Capture the cell that displays the provided text and extract its [X, Y] central coordinate. 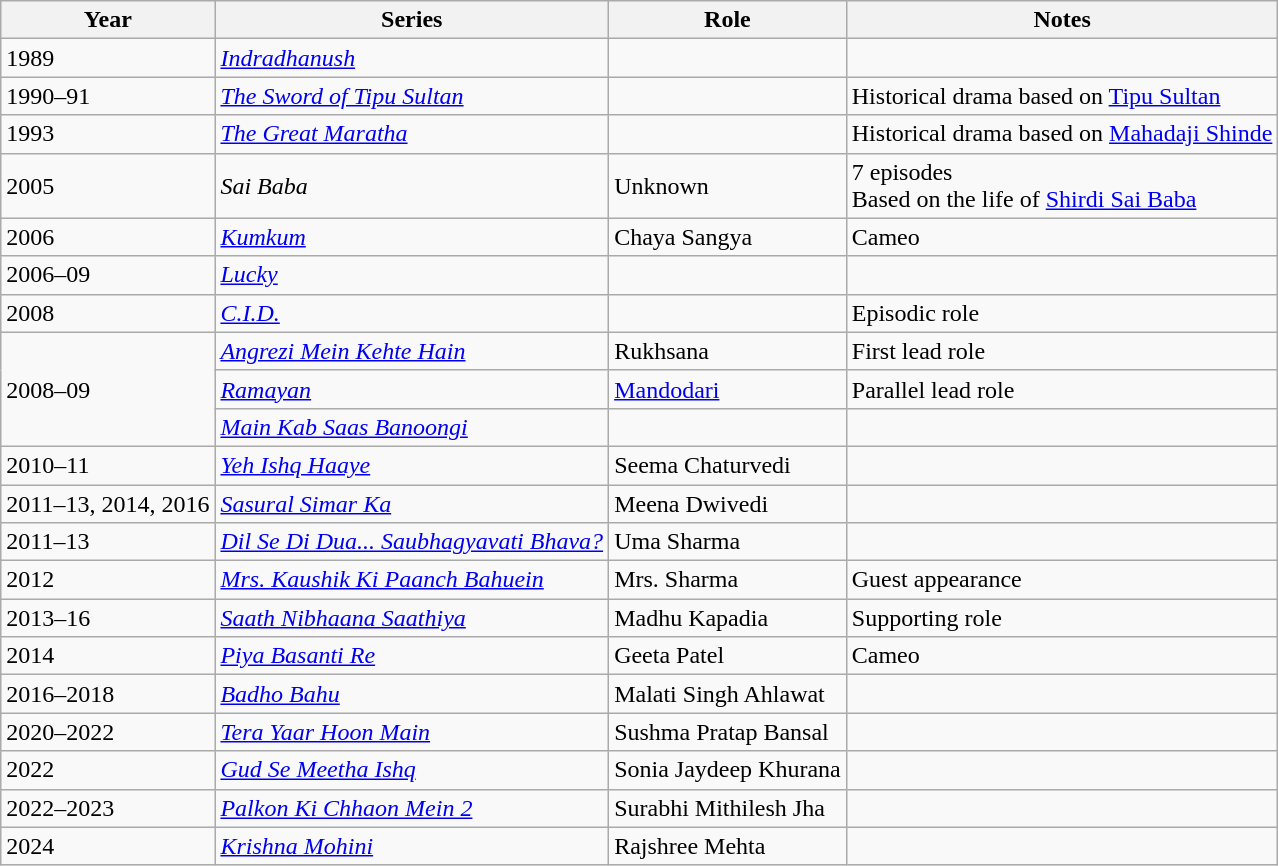
2011–13, 2014, 2016 [108, 503]
2013–16 [108, 618]
Meena Dwivedi [728, 503]
Unknown [728, 186]
Madhu Kapadia [728, 618]
2006 [108, 237]
2005 [108, 186]
2008 [108, 313]
2016–2018 [108, 694]
Episodic role [1062, 313]
Sonia Jaydeep Khurana [728, 770]
Kumkum [412, 237]
Notes [1062, 20]
Malati Singh Ahlawat [728, 694]
Surabhi Mithilesh Jha [728, 808]
Piya Basanti Re [412, 656]
Sai Baba [412, 186]
Rajshree Mehta [728, 846]
Gud Se Meetha Ishq [412, 770]
1989 [108, 58]
C.I.D. [412, 313]
Supporting role [1062, 618]
Series [412, 20]
2008–09 [108, 389]
Saath Nibhaana Saathiya [412, 618]
Year [108, 20]
2022–2023 [108, 808]
Dil Se Di Dua... Saubhagyavati Bhava? [412, 542]
2006–09 [108, 275]
Badho Bahu [412, 694]
2024 [108, 846]
1993 [108, 134]
Mrs. Kaushik Ki Paanch Bahuein [412, 580]
First lead role [1062, 351]
Indradhanush [412, 58]
2022 [108, 770]
Rukhsana [728, 351]
Yeh Ishq Haaye [412, 465]
1990–91 [108, 96]
Tera Yaar Hoon Main [412, 732]
Main Kab Saas Banoongi [412, 427]
Lucky [412, 275]
Mandodari [728, 389]
Uma Sharma [728, 542]
2011–13 [108, 542]
Guest appearance [1062, 580]
Krishna Mohini [412, 846]
Palkon Ki Chhaon Mein 2 [412, 808]
Chaya Sangya [728, 237]
Sushma Pratap Bansal [728, 732]
The Great Maratha [412, 134]
7 episodes Based on the life of Shirdi Sai Baba [1062, 186]
Mrs. Sharma [728, 580]
Angrezi Mein Kehte Hain [412, 351]
Seema Chaturvedi [728, 465]
Ramayan [412, 389]
Role [728, 20]
2014 [108, 656]
Sasural Simar Ka [412, 503]
2012 [108, 580]
Parallel lead role [1062, 389]
Historical drama based on Tipu Sultan [1062, 96]
Geeta Patel [728, 656]
Historical drama based on Mahadaji Shinde [1062, 134]
2020–2022 [108, 732]
The Sword of Tipu Sultan [412, 96]
2010–11 [108, 465]
